Extract the [X, Y] coordinate from the center of the cell holding the provided text.  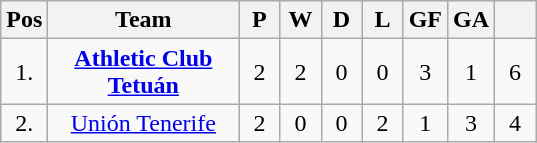
W [300, 20]
Team [144, 20]
L [382, 20]
2. [24, 123]
4 [516, 123]
Pos [24, 20]
P [260, 20]
Athletic Club Tetuán [144, 72]
GF [425, 20]
GA [472, 20]
Unión Tenerife [144, 123]
1. [24, 72]
D [342, 20]
6 [516, 72]
